From the cell containing the given text, extract its center point as (X, Y) coordinate. 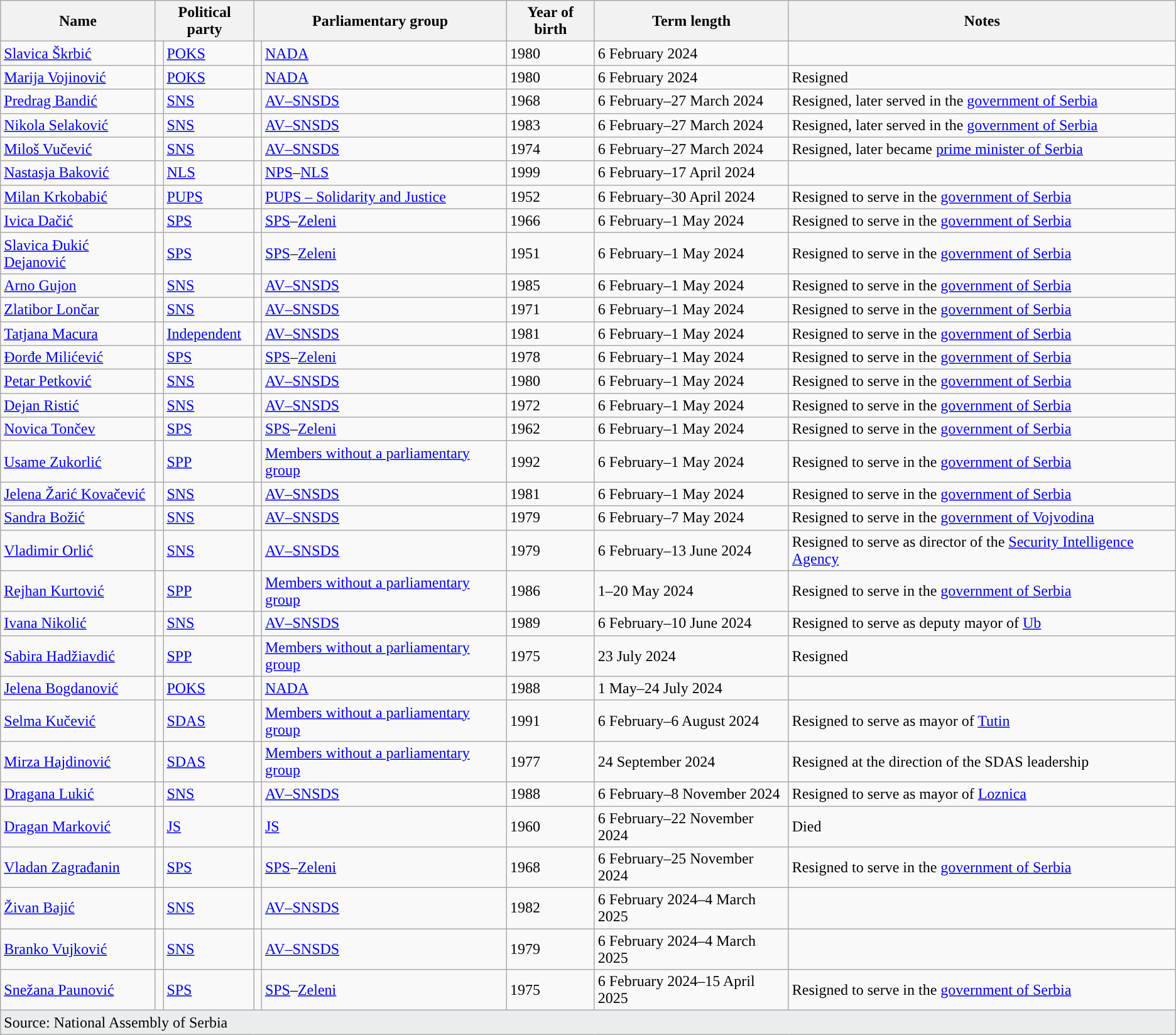
Resigned to serve as mayor of Tutin (982, 720)
Dejan Ristić (78, 405)
Snežana Paunović (78, 990)
Year of birth (550, 21)
Tatjana Macura (78, 334)
PUPS – Solidarity and Justice (384, 197)
Zlatibor Lončar (78, 309)
Resigned to serve as mayor of Loznica (982, 794)
Resigned to serve in the government of Vojvodina (982, 518)
1992 (550, 461)
1–20 May 2024 (691, 591)
23 July 2024 (691, 656)
Milan Krkobabić (78, 197)
6 February 2024–15 April 2025 (691, 990)
Resigned to serve as director of the Security Intelligence Agency (982, 550)
Jelena Žarić Kovačević (78, 494)
6 February–6 August 2024 (691, 720)
Usame Zukorlić (78, 461)
1972 (550, 405)
1999 (550, 173)
6 February–22 November 2024 (691, 826)
Selma Kučević (78, 720)
Nikola Selaković (78, 125)
1985 (550, 285)
Vladimir Orlić (78, 550)
PUPS (209, 197)
Đorđe Milićević (78, 358)
Ivica Dačić (78, 221)
Rejhan Kurtović (78, 591)
6 February–17 April 2024 (691, 173)
1966 (550, 221)
Marija Vojinović (78, 77)
Parliamentary group (381, 21)
Source: National Assembly of Serbia (588, 1022)
24 September 2024 (691, 762)
6 February–8 November 2024 (691, 794)
1986 (550, 591)
Novica Tončev (78, 429)
Died (982, 826)
Petar Petković (78, 381)
Political party (204, 21)
Resigned at the direction of the SDAS leadership (982, 762)
Arno Gujon (78, 285)
Notes (982, 21)
1989 (550, 623)
Živan Bajić (78, 909)
1977 (550, 762)
Sabira Hadžiavdić (78, 656)
Branko Vujković (78, 949)
6 February–13 June 2024 (691, 550)
Term length (691, 21)
Resigned, later became prime minister of Serbia (982, 149)
1983 (550, 125)
6 February–25 November 2024 (691, 867)
1971 (550, 309)
Slavica Škrbić (78, 53)
Independent (209, 334)
Sandra Božić (78, 518)
Ivana Nikolić (78, 623)
1974 (550, 149)
NLS (209, 173)
6 February–10 June 2024 (691, 623)
1951 (550, 253)
Resigned to serve as deputy mayor of Ub (982, 623)
1978 (550, 358)
1960 (550, 826)
6 February–30 April 2024 (691, 197)
Dragan Marković (78, 826)
Nastasja Baković (78, 173)
1 May–24 July 2024 (691, 688)
Mirza Hajdinović (78, 762)
1982 (550, 909)
Vladan Zagrađanin (78, 867)
1952 (550, 197)
Jelena Bogdanović (78, 688)
Predrag Bandić (78, 101)
Miloš Vučević (78, 149)
Dragana Lukić (78, 794)
Slavica Đukić Dejanović (78, 253)
6 February–7 May 2024 (691, 518)
1991 (550, 720)
NPS–NLS (384, 173)
1962 (550, 429)
Name (78, 21)
